For the text-containing cell, return its midpoint in (x, y) coordinate format. 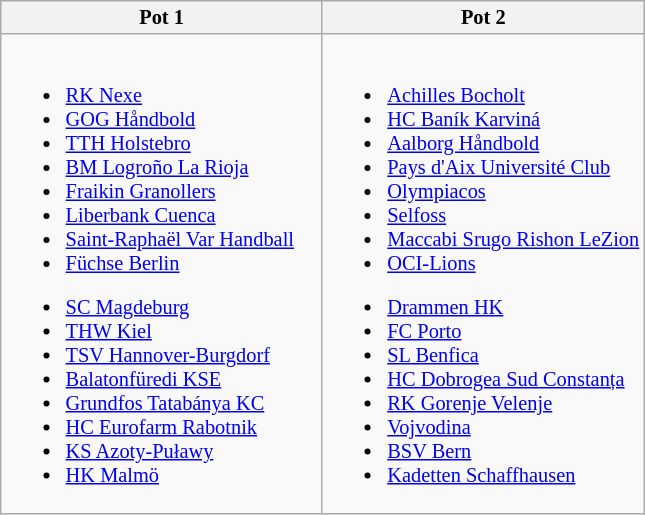
Pot 1 (162, 17)
Pot 2 (483, 17)
